Detect which cell encompasses the target text, then output its [x, y] center coordinate. 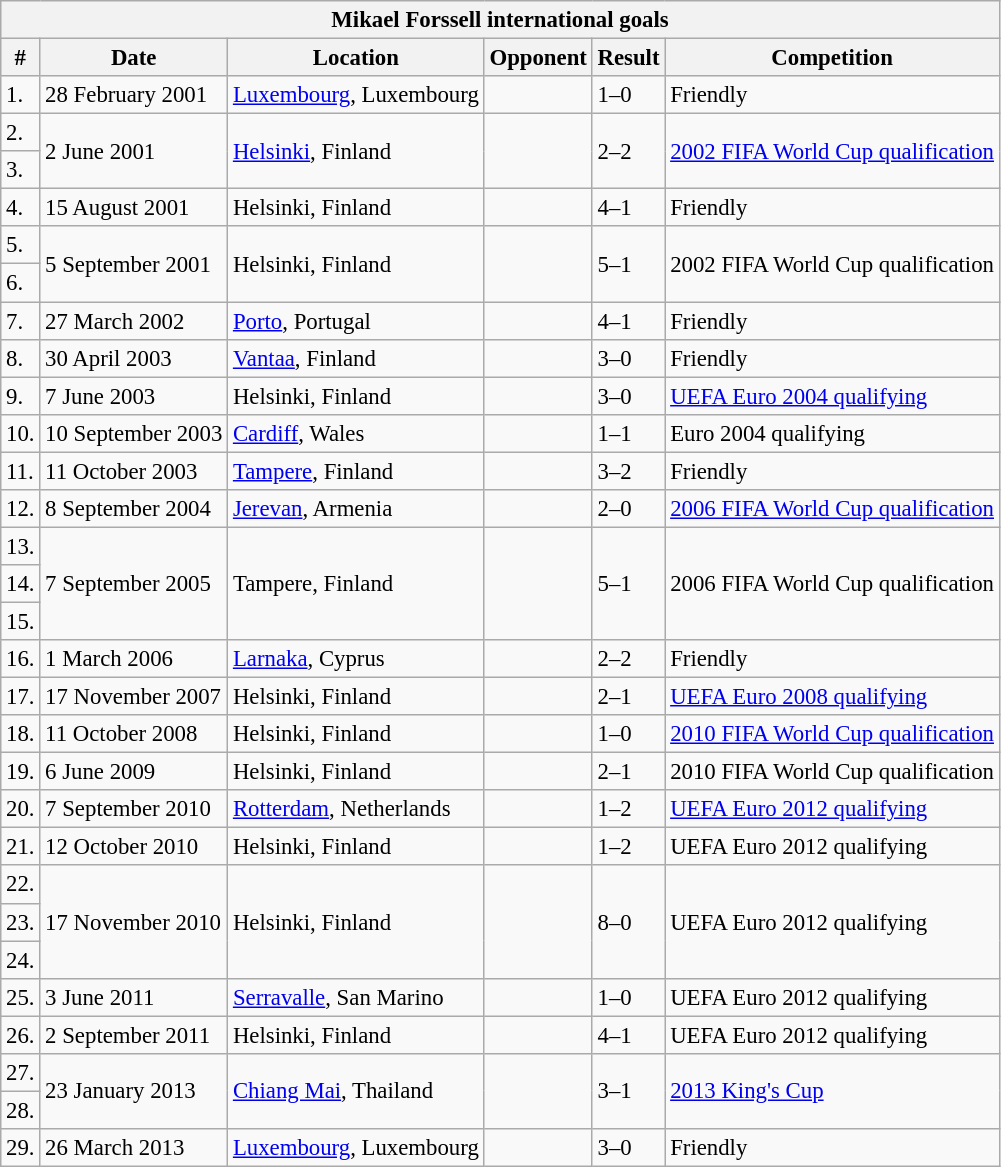
23. [20, 922]
3–2 [628, 471]
7. [20, 321]
Location [356, 58]
Competition [832, 58]
Opponent [538, 58]
17 November 2007 [134, 697]
UEFA Euro 2008 qualifying [832, 697]
Serravalle, San Marino [356, 997]
28 February 2001 [134, 95]
15 August 2001 [134, 208]
6 June 2009 [134, 772]
23 January 2013 [134, 1092]
Mikael Forssell international goals [500, 20]
18. [20, 734]
UEFA Euro 2004 qualifying [832, 396]
11 October 2008 [134, 734]
2013 King's Cup [832, 1092]
Vantaa, Finland [356, 358]
27. [20, 1073]
17 November 2010 [134, 922]
20. [20, 809]
13. [20, 546]
12 October 2010 [134, 847]
Cardiff, Wales [356, 433]
27 March 2002 [134, 321]
15. [20, 621]
Porto, Portugal [356, 321]
17. [20, 697]
28. [20, 1110]
8. [20, 358]
3–1 [628, 1092]
11. [20, 471]
Result [628, 58]
Larnaka, Cyprus [356, 659]
26 March 2013 [134, 1148]
2–0 [628, 509]
10. [20, 433]
12. [20, 509]
8–0 [628, 922]
Date [134, 58]
9. [20, 396]
26. [20, 1035]
6. [20, 283]
1 March 2006 [134, 659]
Jerevan, Armenia [356, 509]
11 October 2003 [134, 471]
Rotterdam, Netherlands [356, 809]
1–1 [628, 433]
5. [20, 245]
19. [20, 772]
29. [20, 1148]
5 September 2001 [134, 264]
4. [20, 208]
1. [20, 95]
7 September 2005 [134, 584]
24. [20, 960]
22. [20, 885]
# [20, 58]
25. [20, 997]
16. [20, 659]
10 September 2003 [134, 433]
21. [20, 847]
2. [20, 133]
8 September 2004 [134, 509]
Euro 2004 qualifying [832, 433]
7 September 2010 [134, 809]
30 April 2003 [134, 358]
7 June 2003 [134, 396]
3 June 2011 [134, 997]
3. [20, 170]
2 June 2001 [134, 152]
14. [20, 584]
2 September 2011 [134, 1035]
Chiang Mai, Thailand [356, 1092]
